Determine the [x, y] coordinate at the center of the cell enclosing the given text.  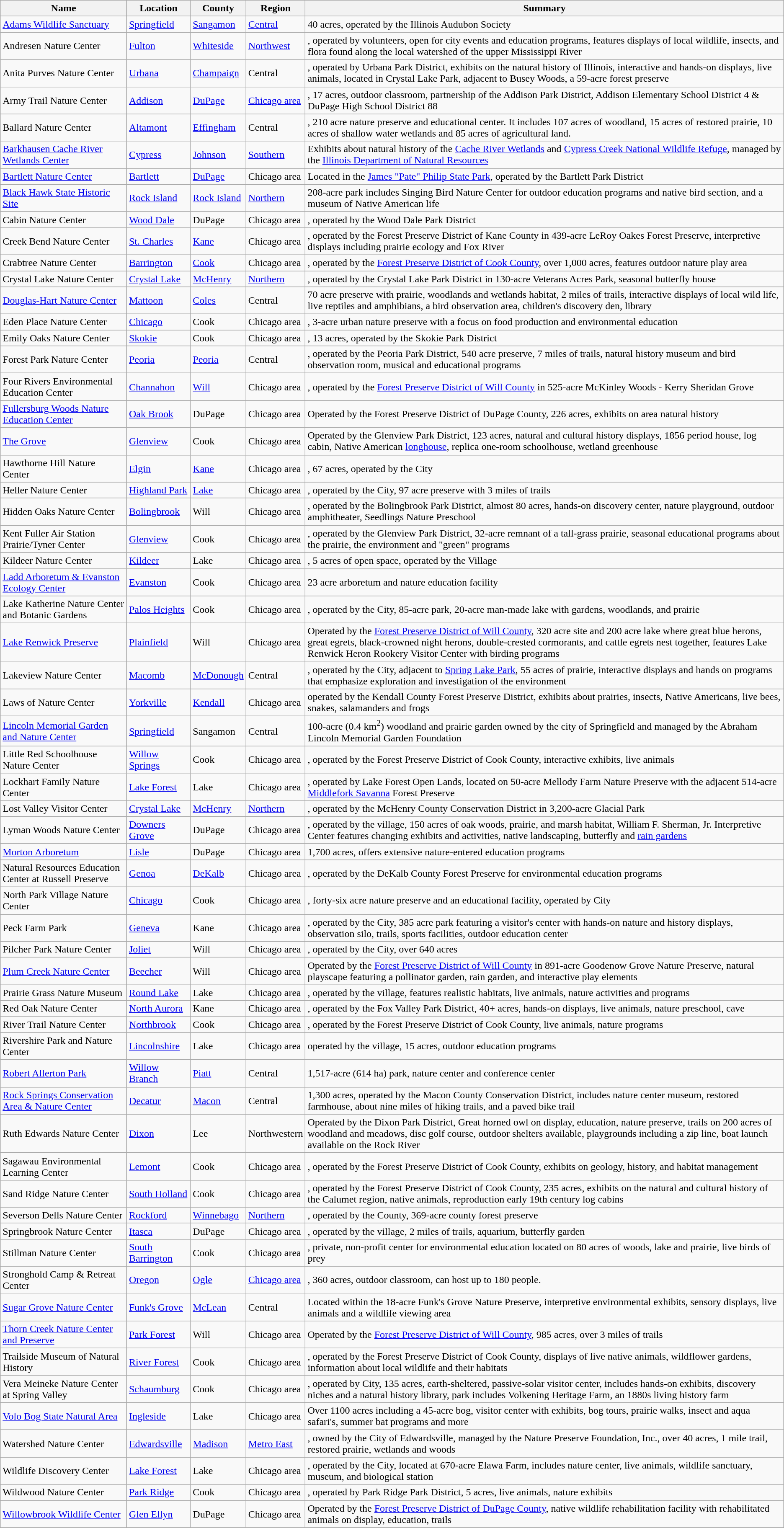
, forty-six acre nature preserve and an educational facility, operated by City [544, 901]
, operated by the Forest Preserve District of Will County in 525-acre McKinley Woods - Kerry Sheridan Grove [544, 387]
Andresen Nature Center [64, 46]
Addison [158, 101]
23 acre arboretum and nature education facility [544, 582]
Decatur [158, 1101]
Thorn Creek Nature Center and Preserve [64, 1334]
Located in the James "Pate" Philip State Park, operated by the Bartlett Park District [544, 176]
Region [276, 8]
, operated by the DeKalb County Forest Preserve for environmental education programs [544, 873]
Willow Branch [158, 1073]
Downers Grove [158, 830]
Northwest [276, 46]
Severson Dells Nature Center [64, 1215]
Cabin Nature Center [64, 219]
Kent Fuller Air Station Prairie/Tyner Center [64, 539]
Barrington [158, 263]
Skokie [158, 338]
Itasca [158, 1231]
North Aurora [158, 1009]
Emily Oaks Nature Center [64, 338]
, private, non-profit center for environmental education located on 80 acres of woods, lake and prairie, live birds of prey [544, 1252]
DeKalb [218, 873]
Kildeer [158, 560]
Rockford [158, 1215]
River Forest [158, 1362]
Madison [218, 1443]
Bartlett Nature Center [64, 176]
Volo Bog State Natural Area [64, 1417]
Morton Arboretum [64, 852]
Red Oak Nature Center [64, 1009]
Willow Springs [158, 760]
Palos Heights [158, 609]
Hidden Oaks Nature Center [64, 512]
Natural Resources Education Center at Russell Preserve [64, 873]
Genoa [158, 873]
The Grove [64, 441]
Park Ridge [158, 1492]
, operated by the Crystal Lake Park District in 130-acre Veterans Acres Park, seasonal butterfly house [544, 279]
Wildlife Discovery Center [64, 1471]
1,700 acres, offers extensive nature-entered education programs [544, 852]
Oregon [158, 1280]
, operated by the City, 85-acre park, 20-acre man-made lake with gardens, woodlands, and prairie [544, 609]
Four Rivers Environmental Education Center [64, 387]
Whiteside [218, 46]
, operated by the City, located at 670-acre Elawa Farm, includes nature center, live animals, wildlife sanctuary, museum, and biological station [544, 1471]
Glen Ellyn [158, 1514]
Little Red Schoolhouse Nature Center [64, 760]
Geneva [158, 928]
Elgin [158, 468]
, operated by the Wood Dale Park District [544, 219]
Heller Nature Center [64, 490]
McDonough [218, 675]
Peck Farm Park [64, 928]
Prairie Grass Nature Museum [64, 993]
Funk's Grove [158, 1308]
Name [64, 8]
Trailside Museum of Natural History [64, 1362]
Lakeview Nature Center [64, 675]
Rivershire Park and Nature Center [64, 1046]
Kendall [218, 703]
County [218, 8]
Bolingbrook [158, 512]
1,517-acre (614 ha) park, nature center and conference center [544, 1073]
Park Forest [158, 1334]
Edwardsville [158, 1443]
Piatt [218, 1073]
Summary [544, 8]
Plum Creek Nature Center [64, 971]
, operated by the County, 369-acre county forest preserve [544, 1215]
, operated by the Forest Preserve District of Cook County, over 1,000 acres, features outdoor nature play area [544, 263]
Northbrook [158, 1025]
Wildwood Nature Center [64, 1492]
River Trail Nature Center [64, 1025]
operated by the village, 15 acres, outdoor education programs [544, 1046]
208-acre park includes Singing Bird Nature Center for outdoor education programs and native bird section, and a museum of Native American life [544, 198]
North Park Village Nature Center [64, 901]
South Holland [158, 1194]
Crystal Lake Nature Center [64, 279]
Yorkville [158, 703]
Springbrook Nature Center [64, 1231]
Beecher [158, 971]
Metro East [276, 1443]
Location [158, 8]
Lost Valley Visitor Center [64, 808]
Creek Bend Nature Center [64, 241]
, operated by the village, 2 miles of trails, aquarium, butterfly garden [544, 1231]
Round Lake [158, 993]
Northwestern [276, 1133]
Johnson [218, 155]
Highland Park [158, 490]
operated by the Kendall County Forest Preserve District, exhibits about prairies, insects, Native Americans, live bees, snakes, salamanders and frogs [544, 703]
Army Trail Nature Center [64, 101]
Lake Katherine Nature Center and Botanic Gardens [64, 609]
Macon [218, 1101]
40 acres, operated by the Illinois Audubon Society [544, 24]
Pilcher Park Nature Center [64, 950]
Watershed Nature Center [64, 1443]
Lake Renwick Preserve [64, 642]
, 5 acres of open space, operated by the Village [544, 560]
Laws of Nature Center [64, 703]
Fullersburg Woods Nature Education Center [64, 414]
Black Hawk State Historic Site [64, 198]
Douglas-Hart Nature Center [64, 301]
, operated by the village, features realistic habitats, live animals, nature activities and programs [544, 993]
Lisle [158, 852]
Ruth Edwards Nature Center [64, 1133]
, 13 acres, operated by the Skokie Park District [544, 338]
Kildeer Nature Center [64, 560]
, 3-acre urban nature preserve with a focus on food production and environmental education [544, 322]
, operated by the City, 97 acre preserve with 3 miles of trails [544, 490]
Effingham [218, 127]
Fulton [158, 46]
South Barrington [158, 1252]
Anita Purves Nature Center [64, 73]
Lincoln Memorial Garden and Nature Center [64, 731]
Oak Brook [158, 414]
Channahon [158, 387]
Robert Allerton Park [64, 1073]
McLean [218, 1308]
, 360 acres, outdoor classroom, can host up to 180 people. [544, 1280]
Operated by the Forest Preserve District of Will County, 985 acres, over 3 miles of trails [544, 1334]
Schaumburg [158, 1389]
, 17 acres, outdoor classroom, partnership of the Addison Park District, Addison Elementary School District 4 & DuPage High School District 88 [544, 101]
Sand Ridge Nature Center [64, 1194]
Rock Springs Conservation Area & Nature Center [64, 1101]
, 67 acres, operated by the City [544, 468]
Lyman Woods Nature Center [64, 830]
, operated by Park Ridge Park District, 5 acres, live animals, nature exhibits [544, 1492]
Macomb [158, 675]
Southern [276, 155]
Operated by the Forest Preserve District of DuPage County, 226 acres, exhibits on area natural history [544, 414]
Mattoon [158, 301]
100-acre (0.4 km2) woodland and prairie garden owned by the city of Springfield and managed by the Abraham Lincoln Memorial Garden Foundation [544, 731]
Altamont [158, 127]
Urbana [158, 73]
Lincolnshire [158, 1046]
Lee [218, 1133]
Stronghold Camp & Retreat Center [64, 1280]
Joliet [158, 950]
Bartlett [158, 176]
Ogle [218, 1280]
Cypress [158, 155]
Sagawau Environmental Learning Center [64, 1166]
Sugar Grove Nature Center [64, 1308]
St. Charles [158, 241]
Forest Park Nature Center [64, 359]
Adams Wildlife Sanctuary [64, 24]
Plainfield [158, 642]
, operated by the Forest Preserve District of Cook County, exhibits on geology, history, and habitat management [544, 1166]
, operated by Lake Forest Open Lands, located on 50-acre Mellody Farm Nature Preserve with the adjacent 514-acre Middlefork Savanna Forest Preserve [544, 787]
Ladd Arboretum & Evanston Ecology Center [64, 582]
Champaign [218, 73]
Lockhart Family Nature Center [64, 787]
Stillman Nature Center [64, 1252]
Eden Place Nature Center [64, 322]
Coles [218, 301]
Crabtree Nature Center [64, 263]
Ingleside [158, 1417]
Barkhausen Cache River Wetlands Center [64, 155]
Ballard Nature Center [64, 127]
Hawthorne Hill Nature Center [64, 468]
Lemont [158, 1166]
, operated by the Fox Valley Park District, 40+ acres, hands-on displays, live animals, nature preschool, cave [544, 1009]
Willowbrook Wildlife Center [64, 1514]
, operated by the McHenry County Conservation District in 3,200-acre Glacial Park [544, 808]
Winnebago [218, 1215]
Wood Dale [158, 219]
, operated by the City, over 640 acres [544, 950]
Vera Meineke Nature Center at Spring Valley [64, 1389]
Dixon [158, 1133]
, operated by the Forest Preserve District of Cook County, interactive exhibits, live animals [544, 760]
Evanston [158, 582]
, operated by the Forest Preserve District of Cook County, live animals, nature programs [544, 1025]
